Return the [X, Y] coordinate for the center point of the cell that contains the specified text.  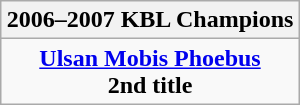
Ulsan Mobis Phoebus2nd title [150, 72]
2006–2007 KBL Champions [150, 20]
